Identify which cell holds the provided text, then report its (x, y) central coordinate. 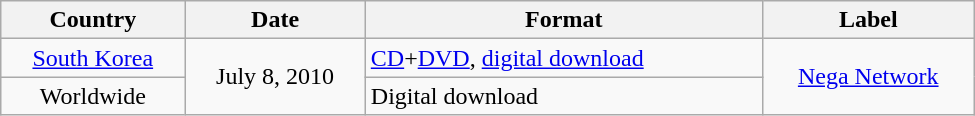
Nega Network (868, 77)
July 8, 2010 (275, 77)
Worldwide (93, 96)
South Korea (93, 58)
CD+DVD, digital download (564, 58)
Label (868, 20)
Format (564, 20)
Country (93, 20)
Date (275, 20)
Digital download (564, 96)
